Extract the (x, y) coordinate from the center of the cell holding the provided text.  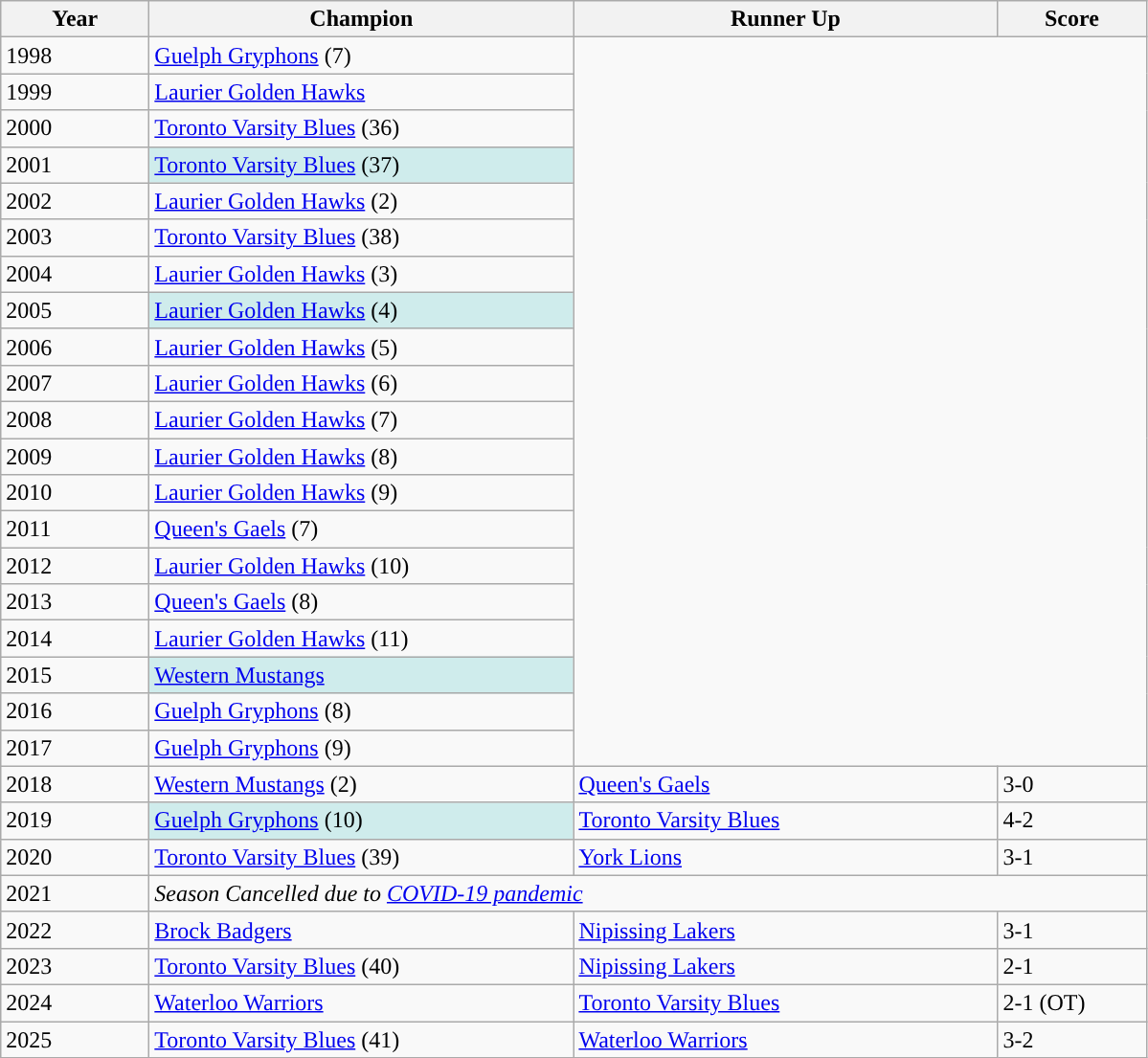
2008 (75, 419)
2002 (75, 201)
Champion (362, 19)
2021 (75, 893)
2009 (75, 457)
Laurier Golden Hawks (9) (362, 493)
2017 (75, 748)
Guelph Gryphons (8) (362, 711)
2025 (75, 1039)
2014 (75, 639)
Toronto Varsity Blues (37) (362, 165)
Toronto Varsity Blues (39) (362, 857)
2020 (75, 857)
4-2 (1072, 821)
2023 (75, 966)
Laurier Golden Hawks (8) (362, 457)
Queen's Gaels (8) (362, 602)
Laurier Golden Hawks (362, 92)
Laurier Golden Hawks (3) (362, 274)
Score (1072, 19)
Guelph Gryphons (7) (362, 56)
3-0 (1072, 784)
2004 (75, 274)
Toronto Varsity Blues (41) (362, 1039)
Queen's Gaels (7) (362, 529)
2007 (75, 383)
2012 (75, 566)
2018 (75, 784)
2000 (75, 128)
Laurier Golden Hawks (4) (362, 310)
Guelph Gryphons (10) (362, 821)
2010 (75, 493)
Laurier Golden Hawks (6) (362, 383)
1999 (75, 92)
Toronto Varsity Blues (38) (362, 237)
2013 (75, 602)
Toronto Varsity Blues (36) (362, 128)
Western Mustangs (362, 675)
Toronto Varsity Blues (40) (362, 966)
2-1 (OT) (1072, 1002)
York Lions (785, 857)
2016 (75, 711)
Brock Badgers (362, 930)
Laurier Golden Hawks (10) (362, 566)
3-2 (1072, 1039)
Guelph Gryphons (9) (362, 748)
Laurier Golden Hawks (7) (362, 419)
Western Mustangs (2) (362, 784)
Laurier Golden Hawks (2) (362, 201)
1998 (75, 56)
Season Cancelled due to COVID-19 pandemic (647, 893)
Runner Up (785, 19)
Laurier Golden Hawks (5) (362, 347)
2003 (75, 237)
Laurier Golden Hawks (11) (362, 639)
Year (75, 19)
2-1 (1072, 966)
Queen's Gaels (785, 784)
2019 (75, 821)
2011 (75, 529)
2005 (75, 310)
2001 (75, 165)
2024 (75, 1002)
2006 (75, 347)
2015 (75, 675)
2022 (75, 930)
